Provide the (x, y) coordinate of the cell's center where the given text is located.  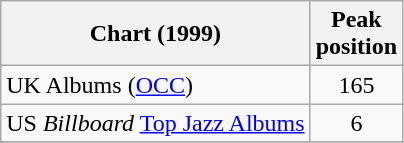
165 (356, 85)
6 (356, 123)
US Billboard Top Jazz Albums (156, 123)
UK Albums (OCC) (156, 85)
Peakposition (356, 34)
Chart (1999) (156, 34)
